Pinpoint the cell where the given text exists, returning its [x, y] midpoint coordinate. 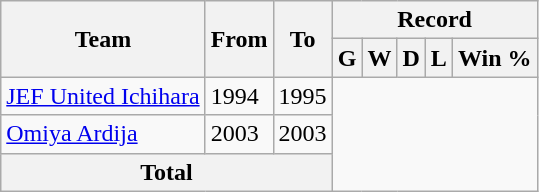
L [438, 58]
Record [434, 20]
Win % [494, 58]
W [380, 58]
JEF United Ichihara [103, 96]
From [239, 39]
D [411, 58]
1995 [302, 96]
Team [103, 39]
1994 [239, 96]
G [347, 58]
To [302, 39]
Total [166, 172]
Omiya Ardija [103, 134]
